Determine the (X, Y) coordinate at the center of the cell enclosing the given text.  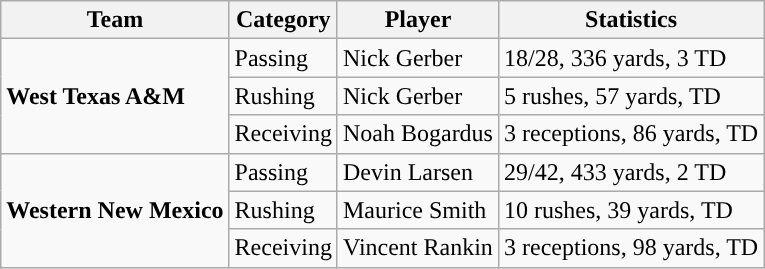
Team (115, 20)
Western New Mexico (115, 210)
5 rushes, 57 yards, TD (630, 96)
29/42, 433 yards, 2 TD (630, 172)
Noah Bogardus (418, 134)
Maurice Smith (418, 210)
Vincent Rankin (418, 248)
Player (418, 20)
18/28, 336 yards, 3 TD (630, 58)
10 rushes, 39 yards, TD (630, 210)
West Texas A&M (115, 96)
Devin Larsen (418, 172)
3 receptions, 98 yards, TD (630, 248)
3 receptions, 86 yards, TD (630, 134)
Statistics (630, 20)
Category (283, 20)
